Locate the cell with the specified text and output its [x, y] center coordinate. 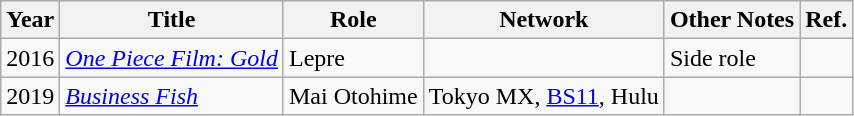
One Piece Film: Gold [172, 58]
Lepre [353, 58]
Other Notes [732, 20]
Role [353, 20]
Year [30, 20]
2019 [30, 96]
Side role [732, 58]
Tokyo MX, BS11, Hulu [544, 96]
Ref. [826, 20]
2016 [30, 58]
Mai Otohime [353, 96]
Network [544, 20]
Title [172, 20]
Business Fish [172, 96]
